Detect which cell encompasses the target text, then output its [X, Y] center coordinate. 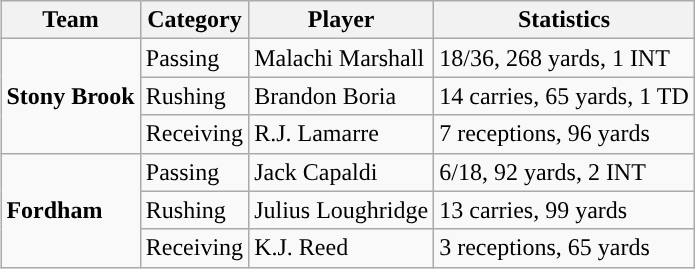
Stony Brook [70, 96]
3 receptions, 65 yards [564, 248]
7 receptions, 96 yards [564, 134]
18/36, 268 yards, 1 INT [564, 58]
Malachi Marshall [342, 58]
Fordham [70, 210]
Julius Loughridge [342, 210]
6/18, 92 yards, 2 INT [564, 172]
Jack Capaldi [342, 172]
K.J. Reed [342, 248]
R.J. Lamarre [342, 134]
14 carries, 65 yards, 1 TD [564, 96]
Statistics [564, 20]
Player [342, 20]
13 carries, 99 yards [564, 210]
Brandon Boria [342, 96]
Category [194, 20]
Team [70, 20]
